From the cell containing the given text, extract its center point as [X, Y] coordinate. 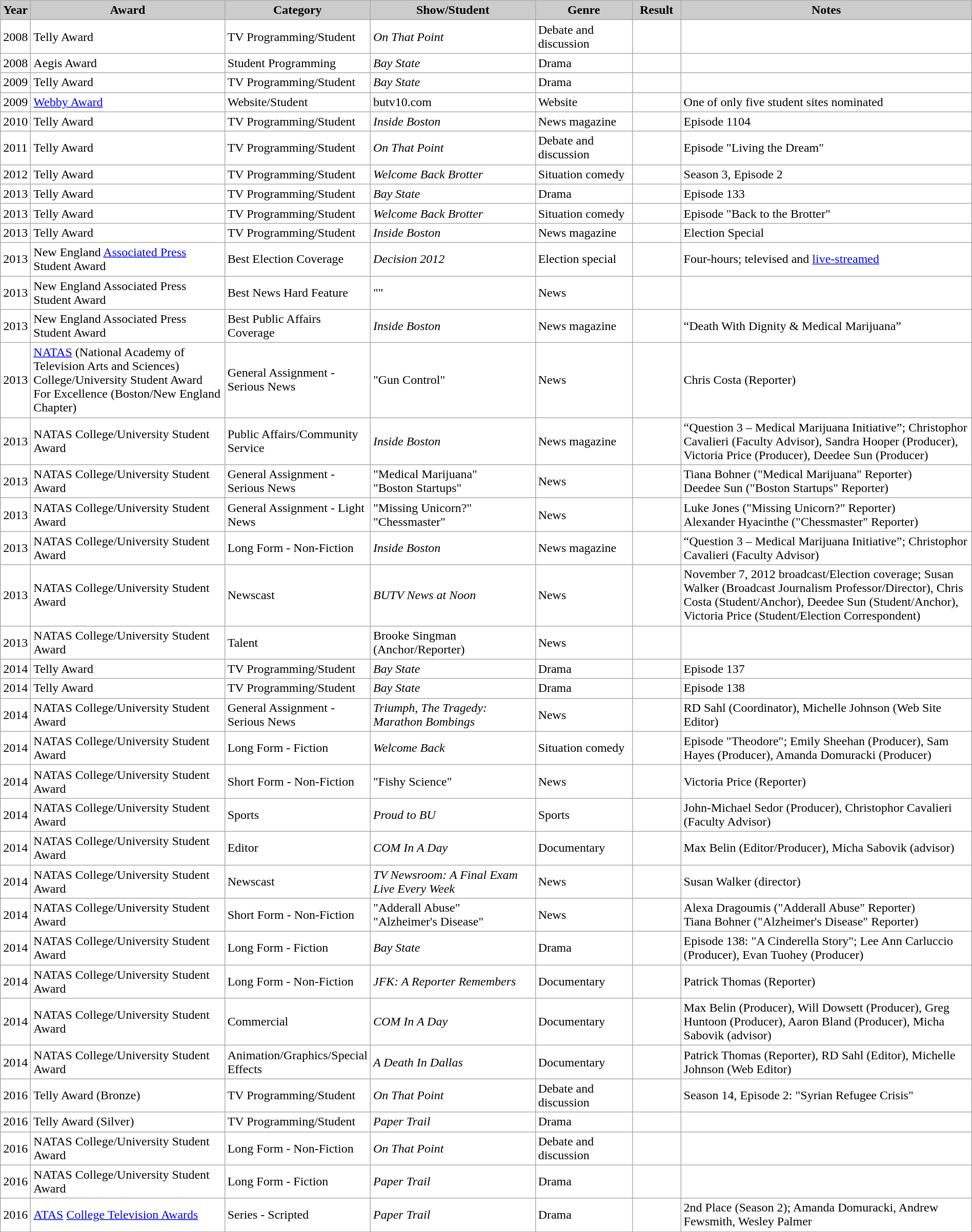
Webby Award [128, 102]
Series - Scripted [297, 1215]
Aegis Award [128, 63]
Episode 133 [826, 194]
Patrick Thomas (Reporter), RD Sahl (Editor), Michelle Johnson (Web Editor) [826, 1062]
Susan Walker (director) [826, 881]
Website [583, 102]
Telly Award (Silver) [128, 1122]
Proud to BU [453, 815]
butv10.com [453, 102]
Award [128, 10]
RD Sahl (Coordinator), Michelle Johnson (Web Site Editor) [826, 714]
Episode "Theodore"; Emily Sheehan (Producer), Sam Hayes (Producer), Amanda Domuracki (Producer) [826, 748]
Max Belin (Producer), Will Dowsett (Producer), Greg Huntoon (Producer), Aaron Bland (Producer), Micha Sabovik (advisor) [826, 1022]
Public Affairs/Community Service [297, 441]
Talent [297, 643]
Four-hours; televised and live-streamed [826, 259]
A Death In Dallas [453, 1062]
Season 3, Episode 2 [826, 174]
Victoria Price (Reporter) [826, 781]
2012 [15, 174]
Genre [583, 10]
“Death With Dignity & Medical Marijuana” [826, 326]
Luke Jones ("Missing Unicorn?" Reporter)Alexander Hyacinthe ("Chessmaster" Reporter) [826, 515]
JFK: A Reporter Remembers [453, 982]
Episode "Back to the Brotter" [826, 213]
Best Public Affairs Coverage [297, 326]
2010 [15, 121]
Decision 2012 [453, 259]
"" [453, 292]
One of only five student sites nominated [826, 102]
Alexa Dragoumis ("Adderall Abuse" Reporter)Tiana Bohner ("Alzheimer's Disease" Reporter) [826, 915]
Chris Costa (Reporter) [826, 380]
Website/Student [297, 102]
Election special [583, 259]
General Assignment - Light News [297, 515]
2nd Place (Season 2); Amanda Domuracki, Andrew Fewsmith, Wesley Palmer [826, 1215]
Best News Hard Feature [297, 292]
NATAS (National Academy of Television Arts and Sciences) College/University Student Award For Excellence (Boston/New England Chapter) [128, 380]
Student Programming [297, 63]
Episode "Living the Dream" [826, 148]
TV Newsroom: A Final Exam Live Every Week [453, 881]
Election Special [826, 233]
“Question 3 – Medical Marijuana Initiative”; Christophor Cavalieri (Faculty Advisor) [826, 548]
Best Election Coverage [297, 259]
Result [656, 10]
BUTV News at Noon [453, 596]
Editor [297, 848]
Telly Award (Bronze) [128, 1096]
Episode 138 [826, 688]
Brooke Singman (Anchor/Reporter) [453, 643]
Patrick Thomas (Reporter) [826, 982]
Episode 1104 [826, 121]
Episode 137 [826, 669]
"Medical Marijuana""Boston Startups" [453, 482]
"Adderall Abuse""Alzheimer's Disease" [453, 915]
Notes [826, 10]
John-Michael Sedor (Producer), Christophor Cavalieri (Faculty Advisor) [826, 815]
"Gun Control" [453, 380]
Season 14, Episode 2: "Syrian Refugee Crisis" [826, 1096]
Animation/Graphics/Special Effects [297, 1062]
Triumph, The Tragedy: Marathon Bombings [453, 714]
Tiana Bohner ("Medical Marijuana" Reporter)Deedee Sun ("Boston Startups" Reporter) [826, 482]
ATAS College Television Awards [128, 1215]
Max Belin (Editor/Producer), Micha Sabovik (advisor) [826, 848]
2011 [15, 148]
Welcome Back [453, 748]
"Missing Unicorn?""Chessmaster" [453, 515]
"Fishy Science" [453, 781]
Episode 138: "A Cinderella Story"; Lee Ann Carluccio (Producer), Evan Tuohey (Producer) [826, 948]
Commercial [297, 1022]
Category [297, 10]
Show/Student [453, 10]
Year [15, 10]
